Locate the cell with the specified text and output its (x, y) center coordinate. 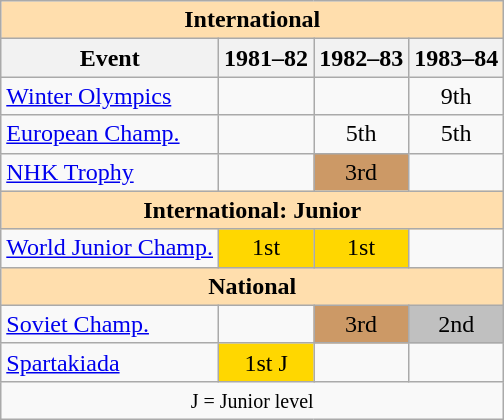
1983–84 (456, 58)
International (252, 20)
Soviet Champ. (110, 324)
1981–82 (266, 58)
NHK Trophy (110, 172)
1982–83 (362, 58)
International: Junior (252, 210)
Event (110, 58)
Spartakiada (110, 362)
J = Junior level (252, 400)
European Champ. (110, 134)
1st J (266, 362)
National (252, 286)
Winter Olympics (110, 96)
2nd (456, 324)
World Junior Champ. (110, 248)
9th (456, 96)
